Find where the given text appears and provide that cell's center as [x, y] coordinate. 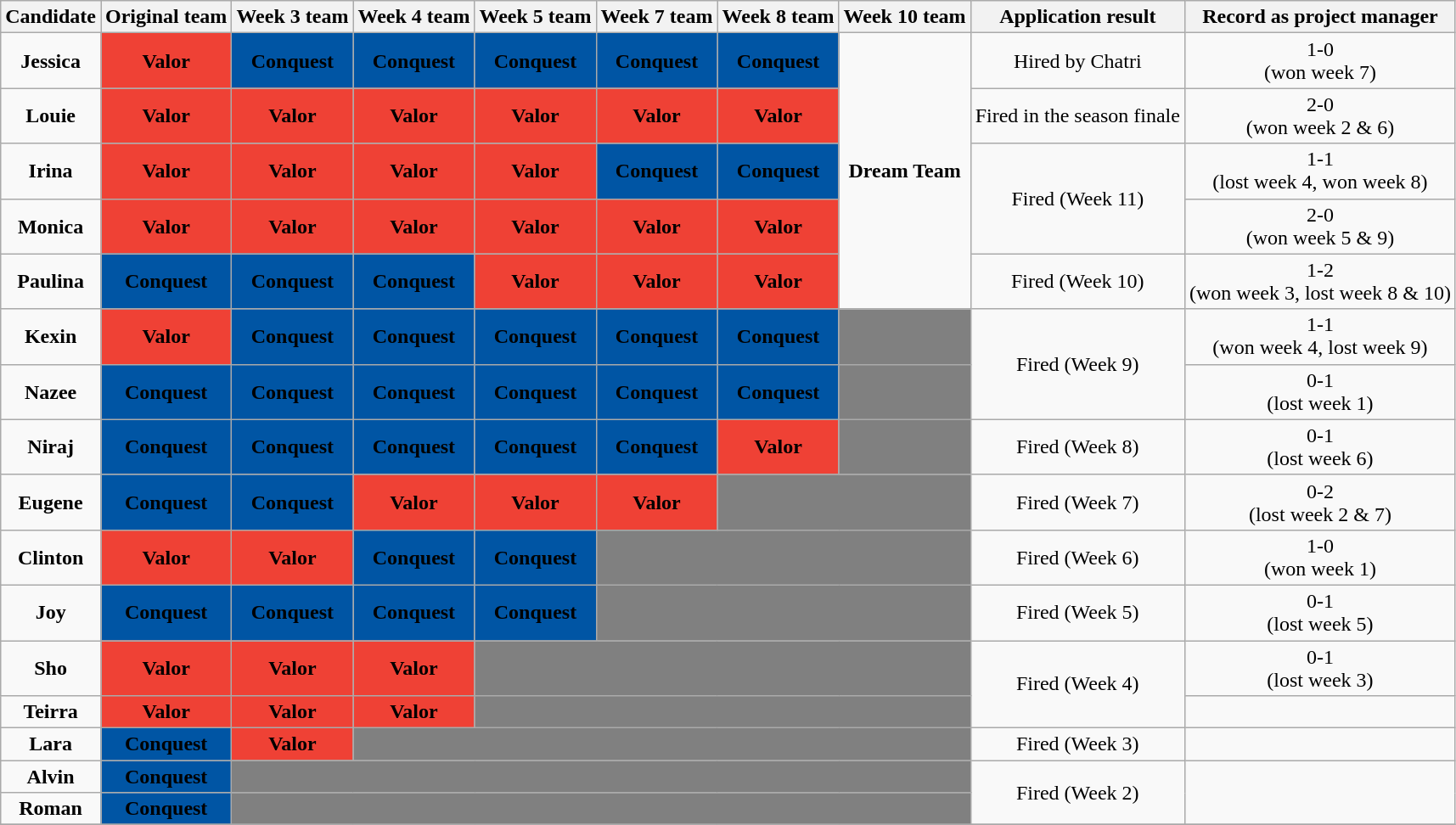
Fired (Week 8) [1077, 446]
Teirra [51, 712]
Alvin [51, 777]
1-1(won week 4, lost week 9) [1319, 336]
Fired (Week 4) [1077, 684]
Lara [51, 744]
Paulina [51, 282]
Louie [51, 115]
Fired (Week 7) [1077, 502]
Hired by Chatri [1077, 61]
Kexin [51, 336]
Fired in the season finale [1077, 115]
2-0(won week 5 & 9) [1319, 226]
1-2(won week 3, lost week 8 & 10) [1319, 282]
0-1(lost week 5) [1319, 613]
Fired (Week 6) [1077, 557]
Week 7 team [657, 17]
Joy [51, 613]
1-0(won week 7) [1319, 61]
Eugene [51, 502]
Fired (Week 2) [1077, 793]
Roman [51, 809]
Candidate [51, 17]
Record as project manager [1319, 17]
Week 5 team [535, 17]
0-2(lost week 2 & 7) [1319, 502]
Fired (Week 10) [1077, 282]
Clinton [51, 557]
Original team [166, 17]
Sho [51, 667]
0-1(lost week 3) [1319, 667]
Fired (Week 5) [1077, 613]
Irina [51, 171]
Nazee [51, 392]
Week 3 team [292, 17]
0-1(lost week 6) [1319, 446]
Week 10 team [905, 17]
1-0(won week 1) [1319, 557]
Fired (Week 11) [1077, 199]
1-1(lost week 4, won week 8) [1319, 171]
Niraj [51, 446]
Application result [1077, 17]
Week 8 team [778, 17]
2-0(won week 2 & 6) [1319, 115]
Fired (Week 3) [1077, 744]
Jessica [51, 61]
Dream Team [905, 171]
Fired (Week 9) [1077, 364]
Monica [51, 226]
0-1(lost week 1) [1319, 392]
Week 4 team [414, 17]
